For the text-containing cell, return its midpoint in [X, Y] coordinate format. 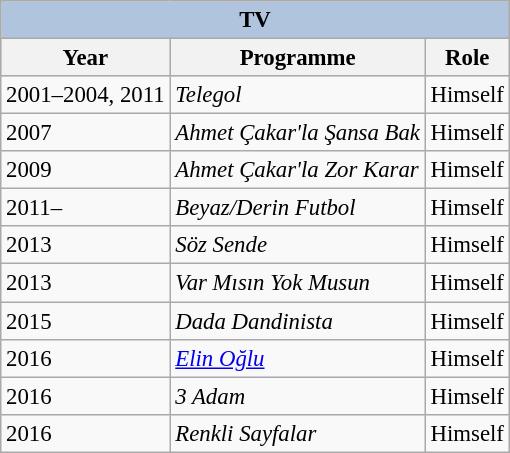
2007 [86, 133]
Programme [298, 58]
Var Mısın Yok Musun [298, 283]
Elin Oğlu [298, 358]
2015 [86, 321]
Renkli Sayfalar [298, 433]
Dada Dandinista [298, 321]
2009 [86, 170]
Söz Sende [298, 245]
Telegol [298, 95]
Beyaz/Derin Futbol [298, 208]
Role [467, 58]
TV [255, 20]
3 Adam [298, 396]
Ahmet Çakar'la Şansa Bak [298, 133]
Ahmet Çakar'la Zor Karar [298, 170]
2011– [86, 208]
Year [86, 58]
2001–2004, 2011 [86, 95]
